Pinpoint the cell where the given text exists, returning its [X, Y] midpoint coordinate. 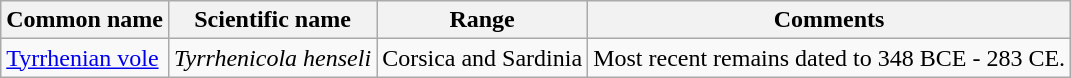
Comments [830, 20]
Tyrrhenicola henseli [272, 58]
Range [482, 20]
Corsica and Sardinia [482, 58]
Common name [85, 20]
Tyrrhenian vole [85, 58]
Scientific name [272, 20]
Most recent remains dated to 348 BCE - 283 CE. [830, 58]
